From the cell containing the given text, extract its center point as (x, y) coordinate. 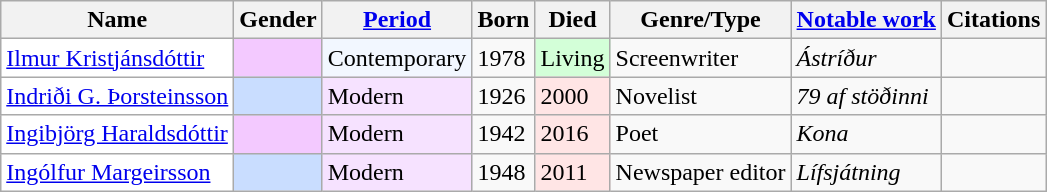
1948 (504, 172)
Notable work (866, 20)
Died (572, 20)
1926 (504, 96)
Living (572, 58)
Genre/Type (700, 20)
79 af stöðinni (866, 96)
Ilmur Kristjánsdóttir (118, 58)
1942 (504, 134)
Lífsjátning (866, 172)
1978 (504, 58)
Citations (993, 20)
Indriði G. Þorsteinsson (118, 96)
2016 (572, 134)
Name (118, 20)
Contemporary (397, 58)
2000 (572, 96)
Period (397, 20)
Newspaper editor (700, 172)
2011 (572, 172)
Ingólfur Margeirsson (118, 172)
Kona (866, 134)
Screenwriter (700, 58)
Ástríður (866, 58)
Poet (700, 134)
Gender (278, 20)
Ingibjörg Haraldsdóttir (118, 134)
Novelist (700, 96)
Born (504, 20)
